Return [x, y] of the center of cell containing provided text 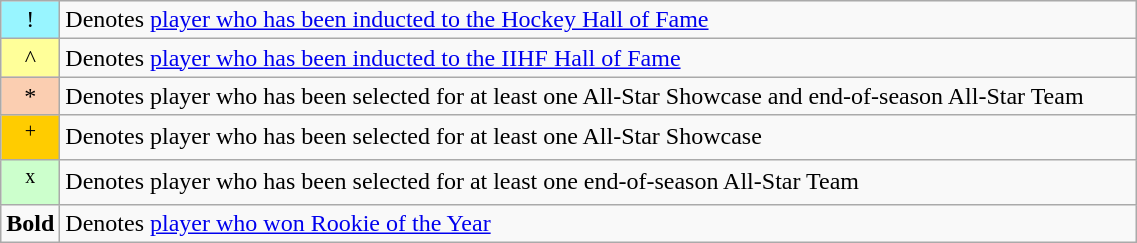
Denotes player who has been selected for at least one All-Star Showcase and end-of-season All-Star Team [598, 96]
Denotes player who has been selected for at least one end-of-season All-Star Team [598, 182]
* [30, 96]
Denotes player who has been selected for at least one All-Star Showcase [598, 138]
x [30, 182]
Denotes player who has been inducted to the Hockey Hall of Fame [598, 20]
! [30, 20]
Denotes player who has been inducted to the IIHF Hall of Fame [598, 58]
+ [30, 138]
Bold [30, 223]
Denotes player who won Rookie of the Year [598, 223]
^ [30, 58]
